Locate the cell with the specified text and output its (x, y) center coordinate. 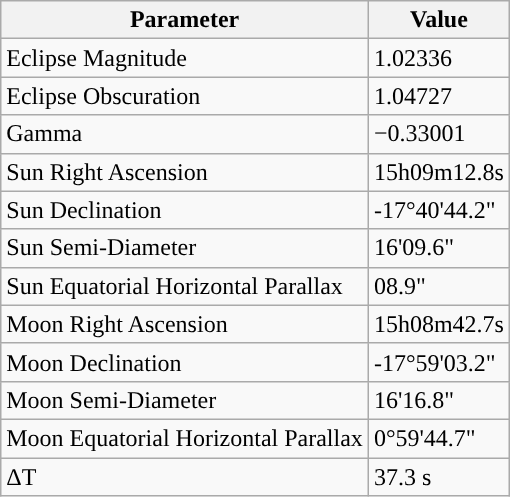
Sun Semi-Diameter (185, 248)
ΔT (185, 477)
Moon Equatorial Horizontal Parallax (185, 438)
08.9" (438, 286)
Eclipse Obscuration (185, 96)
Sun Right Ascension (185, 172)
Sun Equatorial Horizontal Parallax (185, 286)
-17°40'44.2" (438, 210)
15h09m12.8s (438, 172)
Moon Right Ascension (185, 324)
16'16.8" (438, 400)
1.02336 (438, 58)
−0.33001 (438, 134)
1.04727 (438, 96)
Value (438, 20)
Eclipse Magnitude (185, 58)
Gamma (185, 134)
Moon Semi-Diameter (185, 400)
-17°59'03.2" (438, 362)
15h08m42.7s (438, 324)
37.3 s (438, 477)
Moon Declination (185, 362)
Sun Declination (185, 210)
Parameter (185, 20)
0°59'44.7" (438, 438)
16'09.6" (438, 248)
